Locate the cell with the specified text and output its (X, Y) center coordinate. 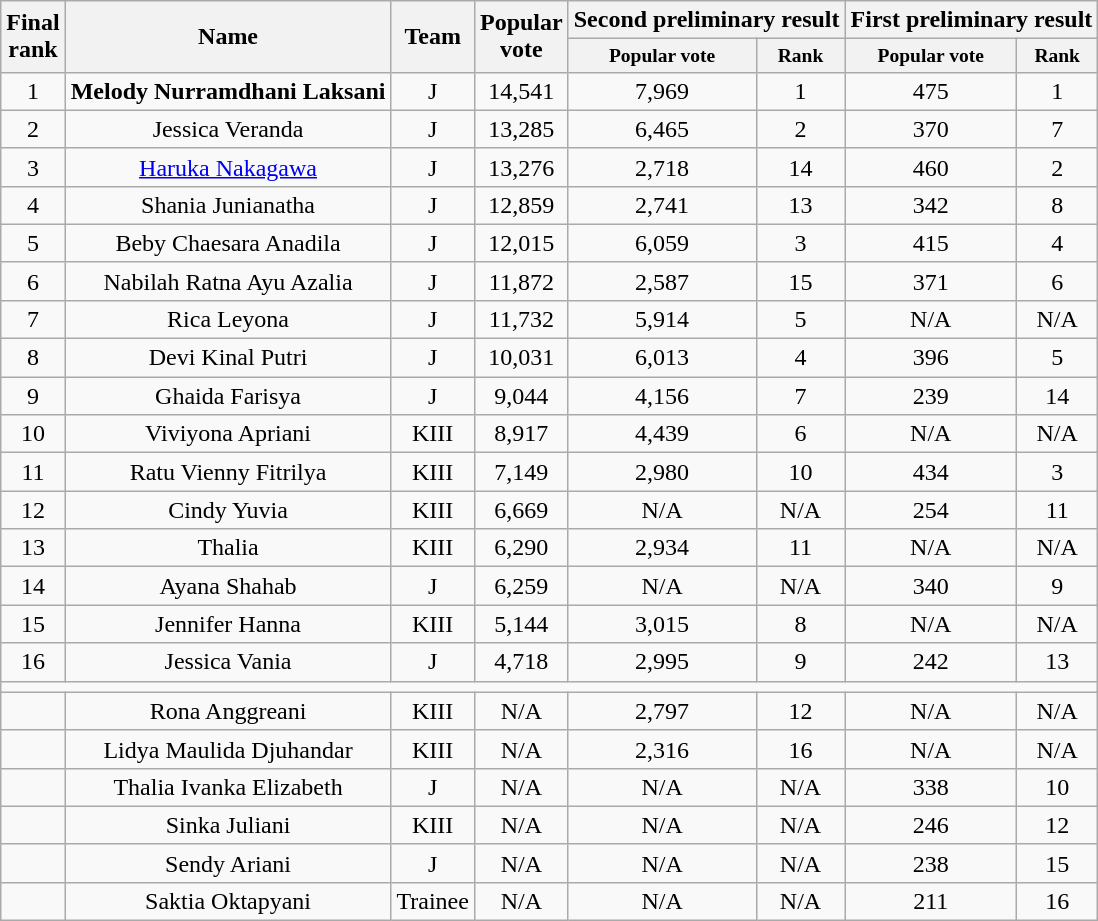
371 (930, 281)
12,859 (521, 205)
Ayana Shahab (228, 586)
Jessica Vania (228, 662)
Shania Junianatha (228, 205)
2,995 (662, 662)
2,316 (662, 749)
Sinka Juliani (228, 825)
415 (930, 243)
Jennifer Hanna (228, 624)
254 (930, 510)
Lidya Maulida Djuhandar (228, 749)
239 (930, 396)
Cindy Yuvia (228, 510)
342 (930, 205)
11,732 (521, 319)
8,917 (521, 434)
475 (930, 91)
340 (930, 586)
4,439 (662, 434)
2,741 (662, 205)
338 (930, 787)
Ratu Vienny Fitrilya (228, 472)
Thalia Ivanka Elizabeth (228, 787)
Beby Chaesara Anadila (228, 243)
238 (930, 863)
Ghaida Farisya (228, 396)
Viviyona Apriani (228, 434)
4,718 (521, 662)
11,872 (521, 281)
14,541 (521, 91)
396 (930, 358)
13,276 (521, 167)
Melody Nurramdhani Laksani (228, 91)
6,059 (662, 243)
Sendy Ariani (228, 863)
7,969 (662, 91)
Trainee (433, 901)
2,797 (662, 711)
242 (930, 662)
2,718 (662, 167)
460 (930, 167)
434 (930, 472)
Rica Leyona (228, 319)
13,285 (521, 129)
Saktia Oktapyani (228, 901)
Haruka Nakagawa (228, 167)
6,013 (662, 358)
4,156 (662, 396)
2,934 (662, 548)
Team (433, 36)
6,669 (521, 510)
6,259 (521, 586)
6,290 (521, 548)
12,015 (521, 243)
Second preliminary result (706, 20)
Popularvote (521, 36)
Finalrank (33, 36)
3,015 (662, 624)
2,980 (662, 472)
246 (930, 825)
Name (228, 36)
6,465 (662, 129)
Thalia (228, 548)
9,044 (521, 396)
Jessica Veranda (228, 129)
370 (930, 129)
First preliminary result (972, 20)
211 (930, 901)
Rona Anggreani (228, 711)
5,914 (662, 319)
Devi Kinal Putri (228, 358)
10,031 (521, 358)
2,587 (662, 281)
5,144 (521, 624)
7,149 (521, 472)
Nabilah Ratna Ayu Azalia (228, 281)
